Extract the (x, y) coordinate from the center of the cell holding the provided text.  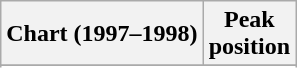
Peakposition (249, 34)
Chart (1997–1998) (102, 34)
